Scan for the cell matching the given text and deliver its [X, Y] coordinate at center. 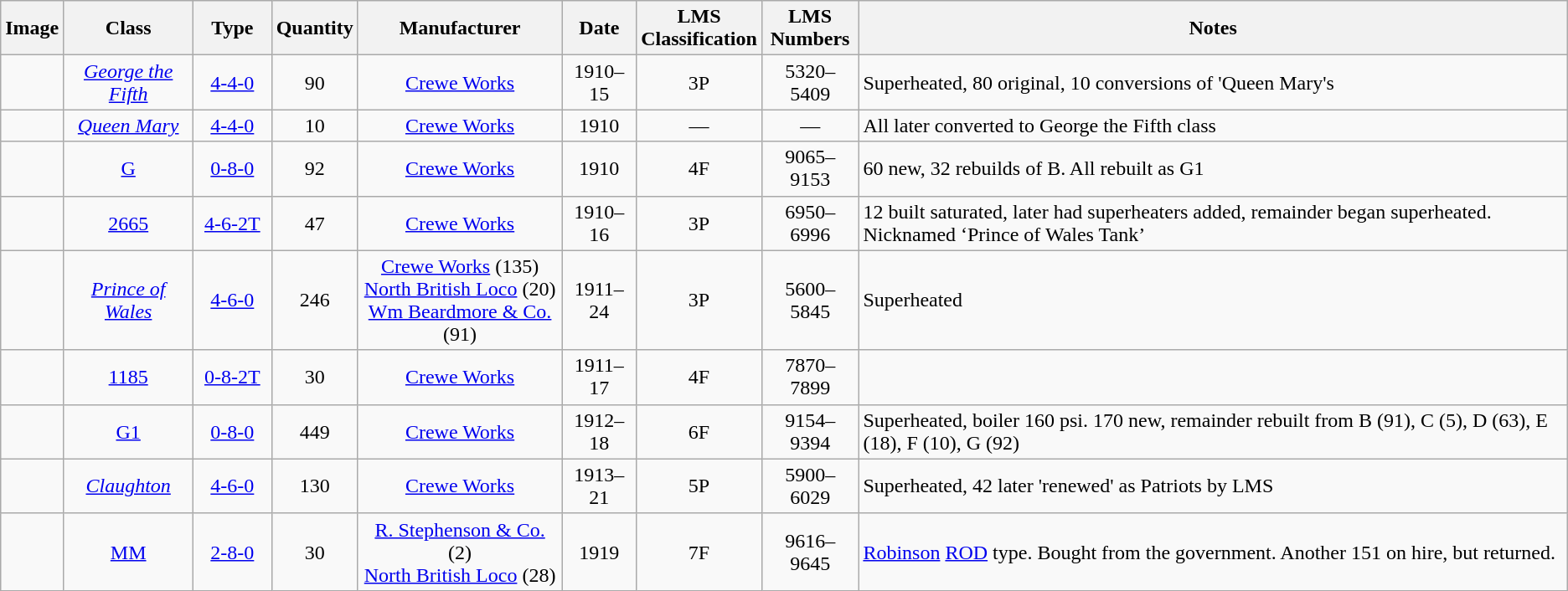
2-8-0 [233, 552]
Type [233, 28]
5900–6029 [810, 486]
6F [699, 432]
R. Stephenson & Co. (2)North British Loco (28) [460, 552]
LMSNumbers [810, 28]
5600–5845 [810, 300]
92 [315, 169]
Crewe Works (135)North British Loco (20)Wm Beardmore & Co. (91) [460, 300]
1910–16 [600, 223]
12 built saturated, later had superheaters added, remainder began superheated. Nicknamed ‘Prince of Wales Tank’ [1213, 223]
Superheated, 80 original, 10 conversions of 'Queen Mary's [1213, 82]
90 [315, 82]
10 [315, 126]
47 [315, 223]
246 [315, 300]
Quantity [315, 28]
Prince of Wales [129, 300]
7F [699, 552]
All later converted to George the Fifth class [1213, 126]
G1 [129, 432]
7870–7899 [810, 377]
LMSClassification [699, 28]
6950–6996 [810, 223]
60 new, 32 rebuilds of B. All rebuilt as G1 [1213, 169]
Manufacturer [460, 28]
G [129, 169]
1910–15 [600, 82]
1913–21 [600, 486]
Superheated [1213, 300]
Class [129, 28]
Image [32, 28]
5320–5409 [810, 82]
Notes [1213, 28]
9154–9394 [810, 432]
Date [600, 28]
MM [129, 552]
9065–9153 [810, 169]
George the Fifth [129, 82]
9616–9645 [810, 552]
1912–18 [600, 432]
2665 [129, 223]
5P [699, 486]
Superheated, boiler 160 psi. 170 new, remainder rebuilt from B (91), C (5), D (63), E (18), F (10), G (92) [1213, 432]
1911–24 [600, 300]
Queen Mary [129, 126]
1185 [129, 377]
Claughton [129, 486]
0-8-2T [233, 377]
130 [315, 486]
4-6-2T [233, 223]
1919 [600, 552]
Robinson ROD type. Bought from the government. Another 151 on hire, but returned. [1213, 552]
449 [315, 432]
Superheated, 42 later 'renewed' as Patriots by LMS [1213, 486]
1911–17 [600, 377]
